Determine the [x, y] coordinate at the center of the cell enclosing the given text.  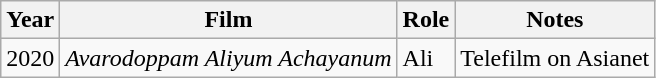
Year [30, 20]
Film [228, 20]
2020 [30, 58]
Telefilm on Asianet [555, 58]
Notes [555, 20]
Avarodoppam Aliyum Achayanum [228, 58]
Ali [426, 58]
Role [426, 20]
